Determine the (X, Y) coordinate at the center of the cell enclosing the given text.  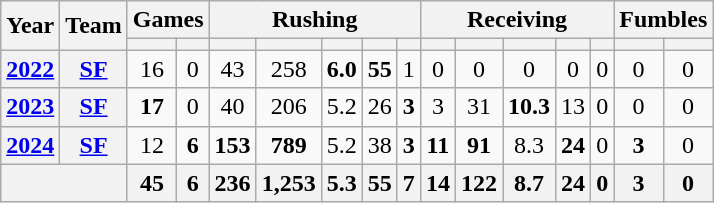
8.7 (528, 183)
1,253 (288, 183)
Rushing (314, 20)
153 (232, 145)
6.0 (342, 69)
Games (168, 20)
258 (288, 69)
Year (30, 26)
7 (408, 183)
122 (478, 183)
26 (380, 107)
2023 (30, 107)
45 (152, 183)
5.3 (342, 183)
17 (152, 107)
11 (438, 145)
14 (438, 183)
Team (94, 26)
43 (232, 69)
8.3 (528, 145)
2024 (30, 145)
40 (232, 107)
2022 (30, 69)
38 (380, 145)
31 (478, 107)
13 (574, 107)
12 (152, 145)
1 (408, 69)
Fumbles (664, 20)
Receiving (516, 20)
789 (288, 145)
91 (478, 145)
16 (152, 69)
10.3 (528, 107)
236 (232, 183)
206 (288, 107)
